Capture the cell that displays the provided text and extract its (X, Y) central coordinate. 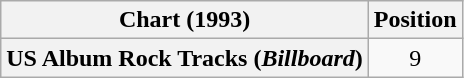
Position (415, 20)
9 (415, 58)
US Album Rock Tracks (Billboard) (185, 58)
Chart (1993) (185, 20)
